Detect which cell encompasses the target text, then output its (X, Y) center coordinate. 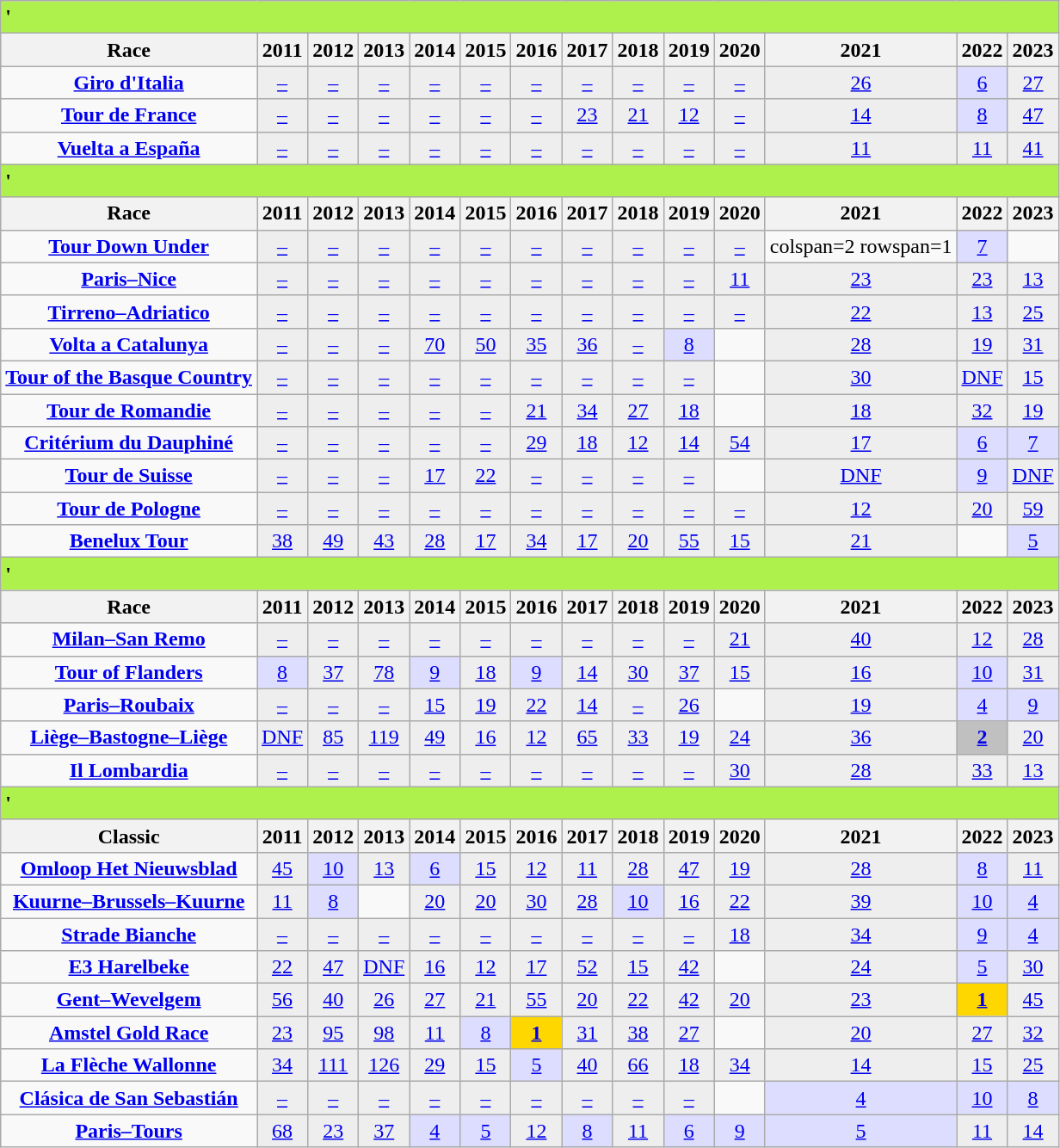
E3 Harelbeke (129, 967)
98 (384, 1033)
Clásica de San Sebastián (129, 1098)
Amstel Gold Race (129, 1033)
Strade Bianche (129, 934)
78 (384, 672)
Il Lombardia (129, 770)
Volta a Catalunya (129, 344)
Tour Down Under (129, 246)
Tour de Pologne (129, 509)
Tour de Suisse (129, 476)
Milan–San Remo (129, 639)
50 (485, 344)
41 (1032, 148)
Tour of the Basque Country (129, 377)
Kuurne–Brussels–Kuurne (129, 901)
Vuelta a España (129, 148)
Tour of Flanders (129, 672)
colspan=2 rowspan=1 (860, 246)
Benelux Tour (129, 541)
39 (860, 901)
Paris–Roubaix (129, 705)
54 (740, 443)
111 (334, 1065)
Liège–Bastogne–Liège (129, 738)
Tour de France (129, 115)
65 (587, 738)
43 (384, 541)
68 (282, 1131)
52 (587, 967)
Tirreno–Adriatico (129, 312)
Paris–Nice (129, 279)
35 (537, 344)
2 (983, 738)
Giro d'Italia (129, 83)
Gent–Wevelgem (129, 1000)
56 (282, 1000)
66 (638, 1065)
Classic (129, 836)
85 (334, 738)
119 (384, 738)
Paris–Tours (129, 1131)
Omloop Het Nieuwsblad (129, 868)
La Flèche Wallonne (129, 1065)
126 (384, 1065)
59 (1032, 509)
Critérium du Dauphiné (129, 443)
95 (334, 1033)
70 (435, 344)
Tour de Romandie (129, 410)
